Detect which cell encompasses the target text, then output its (X, Y) center coordinate. 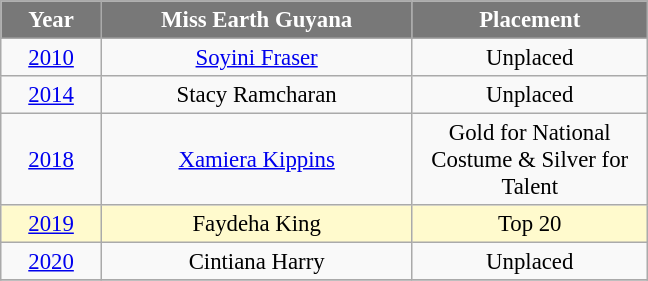
Top 20 (530, 224)
2014 (52, 95)
2019 (52, 224)
Gold for National Costume & Silver for Talent (530, 160)
Miss Earth Guyana (256, 20)
Xamiera Kippins (256, 160)
Soyini Fraser (256, 58)
2018 (52, 160)
Year (52, 20)
Placement (530, 20)
Stacy Ramcharan (256, 95)
2010 (52, 58)
Cintiana Harry (256, 262)
Faydeha King (256, 224)
2020 (52, 262)
